Find where the given text appears and provide that cell's center as (x, y) coordinate. 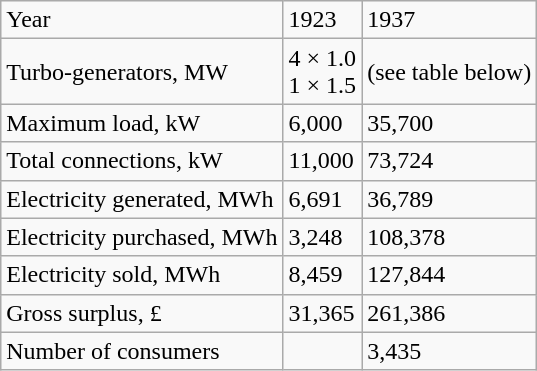
6,000 (322, 123)
Gross surplus, £ (142, 313)
3,435 (450, 351)
108,378 (450, 237)
(see table below) (450, 72)
Number of consumers (142, 351)
3,248 (322, 237)
1923 (322, 20)
Electricity generated, MWh (142, 199)
Electricity purchased, MWh (142, 237)
Turbo-generators, MW (142, 72)
1937 (450, 20)
6,691 (322, 199)
Electricity sold, MWh (142, 275)
31,365 (322, 313)
11,000 (322, 161)
4 × 1.01 × 1.5 (322, 72)
Year (142, 20)
36,789 (450, 199)
35,700 (450, 123)
Maximum load, kW (142, 123)
127,844 (450, 275)
261,386 (450, 313)
8,459 (322, 275)
73,724 (450, 161)
Total connections, kW (142, 161)
